Output the [X, Y] coordinate of the center of the cell containing the given text.  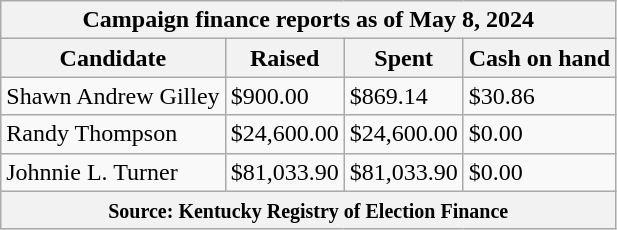
Candidate [113, 58]
$900.00 [284, 96]
Source: Kentucky Registry of Election Finance [308, 210]
Campaign finance reports as of May 8, 2024 [308, 20]
Cash on hand [539, 58]
$869.14 [404, 96]
Shawn Andrew Gilley [113, 96]
Spent [404, 58]
Raised [284, 58]
Johnnie L. Turner [113, 172]
$30.86 [539, 96]
Randy Thompson [113, 134]
